Output the (X, Y) coordinate of the center of the cell containing the given text.  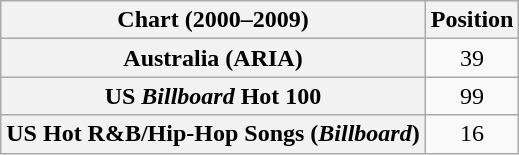
US Billboard Hot 100 (213, 96)
Chart (2000–2009) (213, 20)
99 (472, 96)
16 (472, 134)
US Hot R&B/Hip-Hop Songs (Billboard) (213, 134)
39 (472, 58)
Australia (ARIA) (213, 58)
Position (472, 20)
